Find where the given text appears and provide that cell's center as [x, y] coordinate. 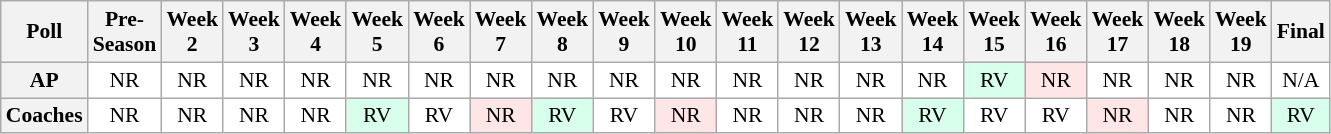
Week18 [1179, 32]
Week16 [1056, 32]
N/A [1301, 80]
Week13 [871, 32]
Pre-Season [125, 32]
Week15 [994, 32]
Week12 [809, 32]
Week5 [377, 32]
Week9 [624, 32]
Week10 [686, 32]
Week2 [192, 32]
Week3 [254, 32]
Coaches [44, 116]
Week8 [562, 32]
Week4 [316, 32]
AP [44, 80]
Week6 [439, 32]
Week17 [1118, 32]
Poll [44, 32]
Week19 [1241, 32]
Final [1301, 32]
Week7 [501, 32]
Week14 [933, 32]
Week11 [748, 32]
